From the cell containing the given text, extract its center point as [x, y] coordinate. 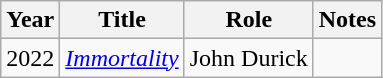
Notes [347, 20]
Role [248, 20]
Title [122, 20]
John Durick [248, 58]
2022 [30, 58]
Year [30, 20]
Immortality [122, 58]
